Identify which cell holds the provided text, then report its (X, Y) central coordinate. 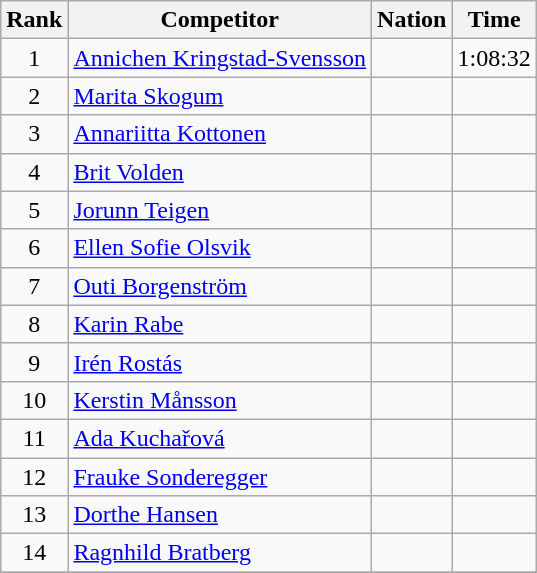
14 (34, 553)
1 (34, 58)
11 (34, 438)
Annariitta Kottonen (220, 134)
Dorthe Hansen (220, 515)
Annichen Kringstad-Svensson (220, 58)
13 (34, 515)
Nation (412, 20)
Marita Skogum (220, 96)
Kerstin Månsson (220, 400)
9 (34, 362)
12 (34, 477)
Brit Volden (220, 172)
7 (34, 286)
Time (494, 20)
Rank (34, 20)
Ellen Sofie Olsvik (220, 248)
Competitor (220, 20)
Ada Kuchařová (220, 438)
5 (34, 210)
3 (34, 134)
10 (34, 400)
Outi Borgenström (220, 286)
4 (34, 172)
8 (34, 324)
Jorunn Teigen (220, 210)
Frauke Sonderegger (220, 477)
Karin Rabe (220, 324)
1:08:32 (494, 58)
6 (34, 248)
Irén Rostás (220, 362)
2 (34, 96)
Ragnhild Bratberg (220, 553)
